Locate the cell with the specified text and output its [X, Y] center coordinate. 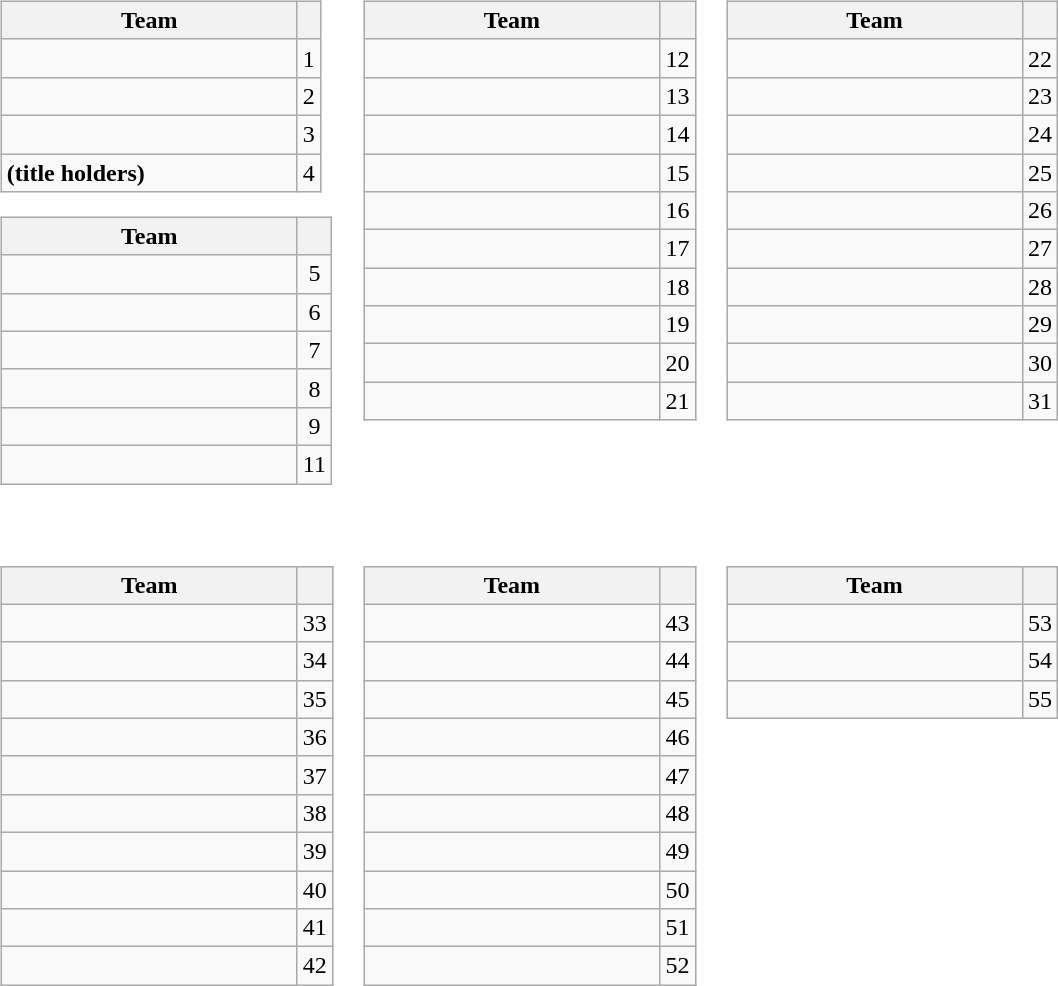
22 [1040, 58]
49 [678, 851]
19 [678, 325]
2 [308, 96]
3 [308, 134]
51 [678, 928]
26 [1040, 211]
12 [678, 58]
27 [1040, 249]
42 [314, 966]
41 [314, 928]
29 [1040, 325]
47 [678, 775]
54 [1040, 661]
7 [314, 350]
33 [314, 623]
38 [314, 813]
43 [678, 623]
24 [1040, 134]
15 [678, 173]
9 [314, 426]
45 [678, 699]
55 [1040, 699]
13 [678, 96]
17 [678, 249]
46 [678, 737]
44 [678, 661]
16 [678, 211]
48 [678, 813]
36 [314, 737]
(title holders) [149, 173]
4 [308, 173]
11 [314, 464]
53 [1040, 623]
25 [1040, 173]
6 [314, 312]
31 [1040, 401]
5 [314, 274]
14 [678, 134]
50 [678, 889]
52 [678, 966]
34 [314, 661]
1 [308, 58]
39 [314, 851]
37 [314, 775]
18 [678, 287]
30 [1040, 363]
28 [1040, 287]
23 [1040, 96]
20 [678, 363]
40 [314, 889]
35 [314, 699]
8 [314, 388]
21 [678, 401]
